Determine the [X, Y] coordinate at the center of the cell enclosing the given text.  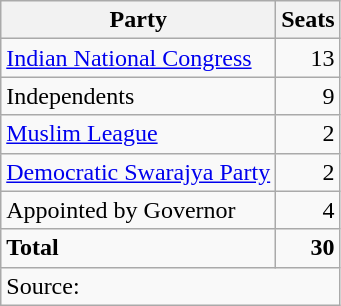
Indian National Congress [138, 58]
Appointed by Governor [138, 210]
Source: [170, 286]
Seats [308, 20]
13 [308, 58]
Muslim League [138, 134]
Democratic Swarajya Party [138, 172]
Total [138, 248]
9 [308, 96]
Party [138, 20]
4 [308, 210]
Independents [138, 96]
30 [308, 248]
